Provide the [x, y] coordinate of the cell's center where the given text is located.  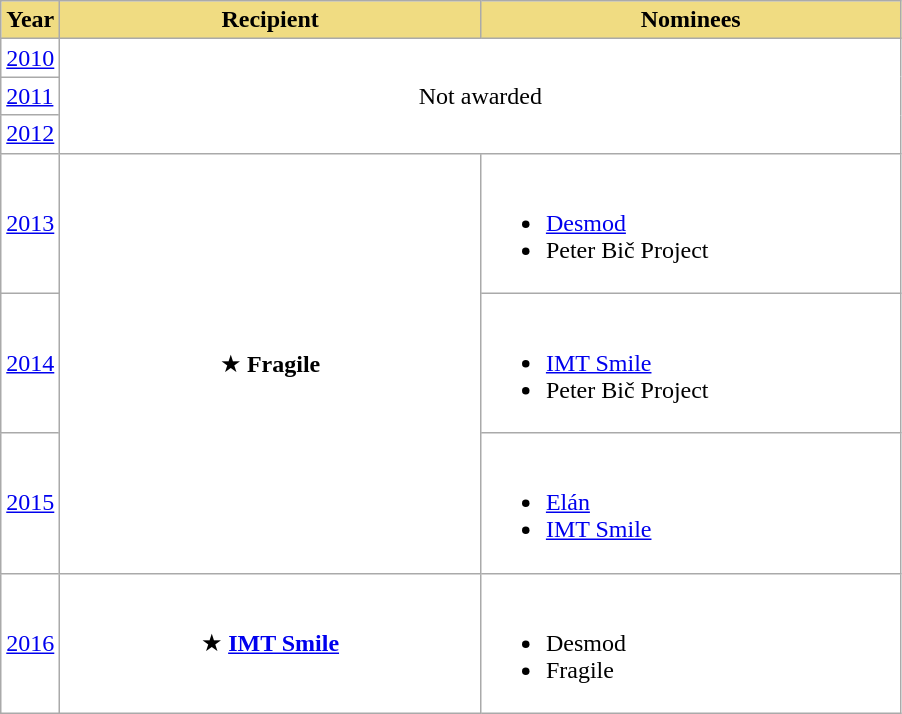
IMT SmilePeter Bič Project [690, 363]
2011 [30, 96]
2010 [30, 58]
2014 [30, 363]
★ Fragile [270, 363]
DesmodPeter Bič Project [690, 223]
Nominees [690, 20]
2012 [30, 134]
Recipient [270, 20]
2015 [30, 503]
Year [30, 20]
★ IMT Smile [270, 643]
Not awarded [480, 96]
DesmodFragile [690, 643]
2016 [30, 643]
2013 [30, 223]
ElánIMT Smile [690, 503]
